Extract the [X, Y] coordinate from the center of the cell holding the provided text.  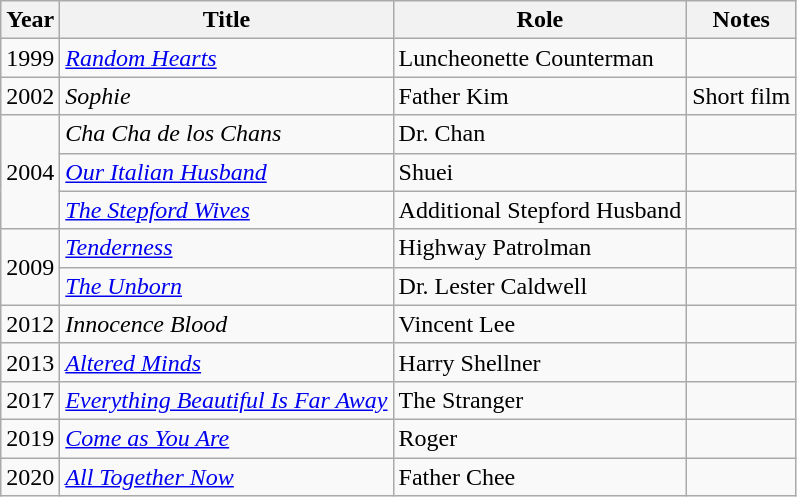
Altered Minds [226, 362]
Roger [540, 438]
Vincent Lee [540, 324]
2013 [30, 362]
Short film [742, 96]
Sophie [226, 96]
2002 [30, 96]
All Together Now [226, 477]
Harry Shellner [540, 362]
Cha Cha de los Chans [226, 134]
The Stepford Wives [226, 210]
2020 [30, 477]
Year [30, 20]
Random Hearts [226, 58]
Highway Patrolman [540, 248]
2009 [30, 267]
Tenderness [226, 248]
Title [226, 20]
Innocence Blood [226, 324]
Our Italian Husband [226, 172]
Everything Beautiful Is Far Away [226, 400]
Luncheonette Counterman [540, 58]
Father Kim [540, 96]
The Stranger [540, 400]
2017 [30, 400]
Dr. Lester Caldwell [540, 286]
The Unborn [226, 286]
Shuei [540, 172]
Notes [742, 20]
Father Chee [540, 477]
Role [540, 20]
2004 [30, 172]
2012 [30, 324]
Dr. Chan [540, 134]
Additional Stepford Husband [540, 210]
Come as You Are [226, 438]
2019 [30, 438]
1999 [30, 58]
